Provide the [x, y] coordinate of the cell's center where the given text is located.  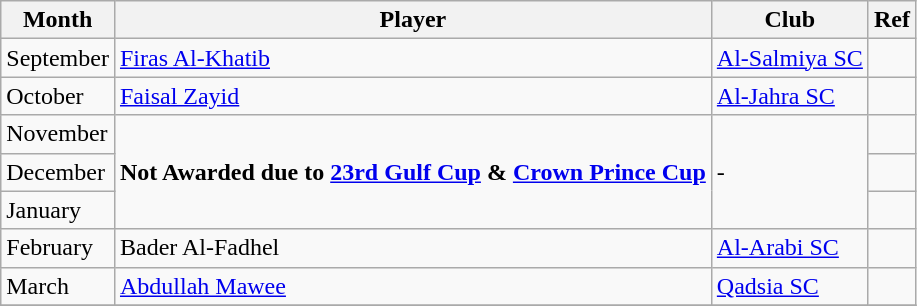
Ref [892, 20]
Al-Arabi SC [790, 248]
Qadsia SC [790, 286]
December [58, 172]
November [58, 134]
Bader Al-Fadhel [412, 248]
Club [790, 20]
Not Awarded due to 23rd Gulf Cup & Crown Prince Cup [412, 172]
Al-Jahra SC [790, 96]
Faisal Zayid [412, 96]
Firas Al-Khatib [412, 58]
Month [58, 20]
March [58, 286]
October [58, 96]
February [58, 248]
- [790, 172]
Abdullah Mawee [412, 286]
September [58, 58]
January [58, 210]
Player [412, 20]
Al-Salmiya SC [790, 58]
